Provide the [X, Y] coordinate of the cell's center where the given text is located.  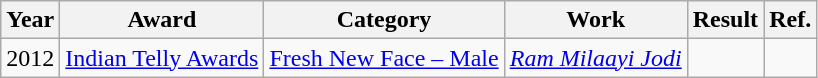
Category [384, 20]
Ref. [790, 20]
Year [30, 20]
Fresh New Face – Male [384, 58]
2012 [30, 58]
Work [596, 20]
Award [162, 20]
Ram Milaayi Jodi [596, 58]
Indian Telly Awards [162, 58]
Result [725, 20]
